Determine the [X, Y] coordinate at the center of the cell enclosing the given text.  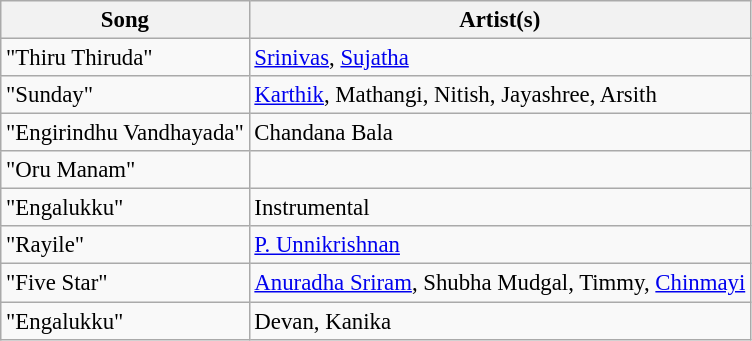
Instrumental [500, 208]
"Oru Manam" [125, 170]
Srinivas, Sujatha [500, 58]
P. Unnikrishnan [500, 245]
"Sunday" [125, 95]
Artist(s) [500, 20]
Devan, Kanika [500, 321]
"Rayile" [125, 245]
"Engirindhu Vandhayada" [125, 133]
Chandana Bala [500, 133]
Anuradha Sriram, Shubha Mudgal, Timmy, Chinmayi [500, 283]
Song [125, 20]
"Thiru Thiruda" [125, 58]
"Five Star" [125, 283]
Karthik, Mathangi, Nitish, Jayashree, Arsith [500, 95]
